Identify which cell holds the provided text, then report its [x, y] central coordinate. 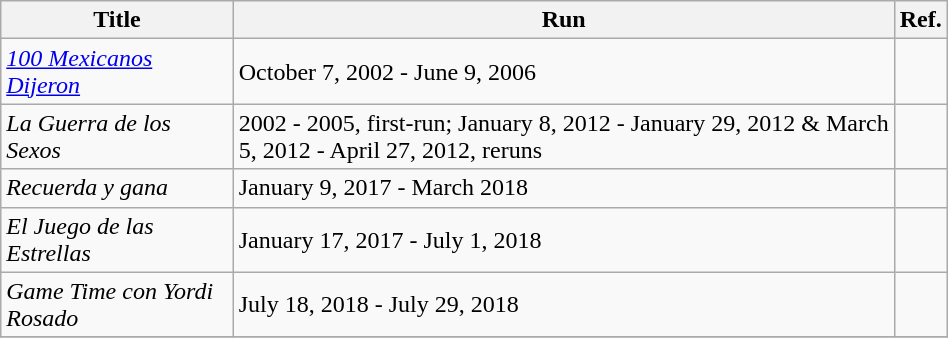
2002 - 2005, first-run; January 8, 2012 - January 29, 2012 & March 5, 2012 - April 27, 2012, reruns [564, 136]
El Juego de las Estrellas [117, 240]
Game Time con Yordi Rosado [117, 304]
July 18, 2018 - July 29, 2018 [564, 304]
Title [117, 20]
Ref. [920, 20]
100 Mexicanos Dijeron [117, 72]
October 7, 2002 - June 9, 2006 [564, 72]
Recuerda y gana [117, 188]
Run [564, 20]
January 9, 2017 - March 2018 [564, 188]
La Guerra de los Sexos [117, 136]
January 17, 2017 - July 1, 2018 [564, 240]
